Output the [x, y] coordinate of the center of the cell containing the given text.  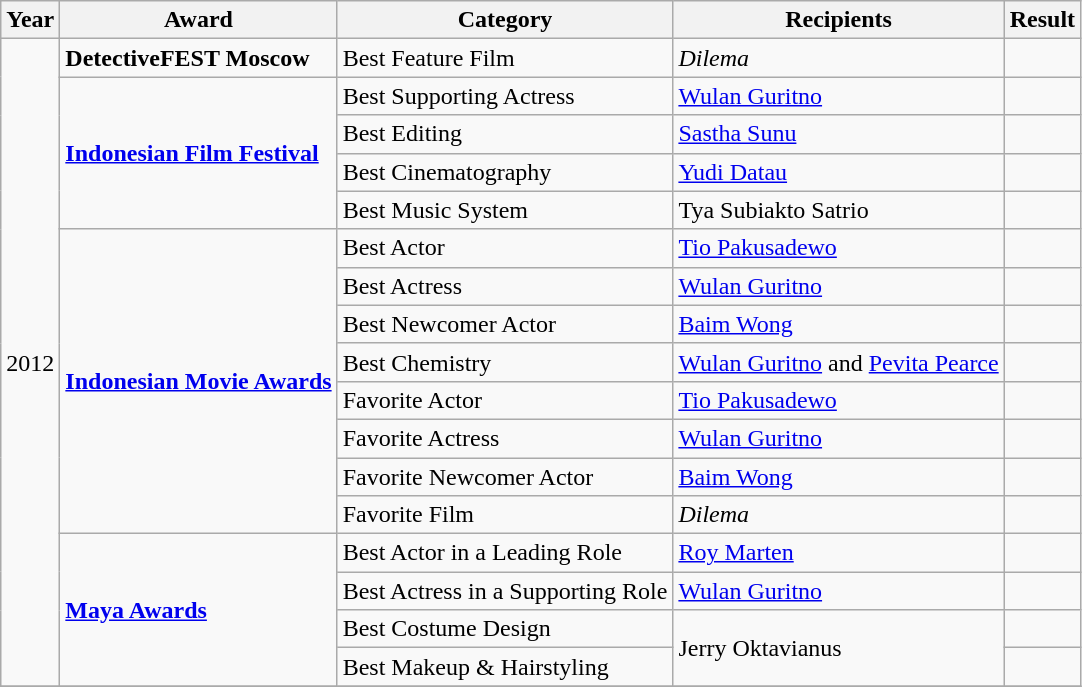
Year [30, 20]
Result [1042, 20]
Best Actor in a Leading Role [505, 553]
Best Editing [505, 134]
Category [505, 20]
Roy Marten [838, 553]
2012 [30, 362]
Best Newcomer Actor [505, 324]
Best Music System [505, 210]
Recipients [838, 20]
Best Costume Design [505, 629]
Best Actress in a Supporting Role [505, 591]
Best Supporting Actress [505, 96]
Indonesian Film Festival [198, 153]
Best Makeup & Hairstyling [505, 667]
Favorite Actress [505, 438]
Sastha Sunu [838, 134]
Award [198, 20]
Wulan Guritno and Pevita Pearce [838, 362]
Best Chemistry [505, 362]
Maya Awards [198, 610]
DetectiveFEST Moscow [198, 58]
Jerry Oktavianus [838, 648]
Yudi Datau [838, 172]
Favorite Actor [505, 400]
Best Cinematography [505, 172]
Favorite Film [505, 515]
Tya Subiakto Satrio [838, 210]
Indonesian Movie Awards [198, 381]
Favorite Newcomer Actor [505, 477]
Best Feature Film [505, 58]
Best Actress [505, 286]
Best Actor [505, 248]
